Extract the [X, Y] coordinate from the center of the cell holding the provided text.  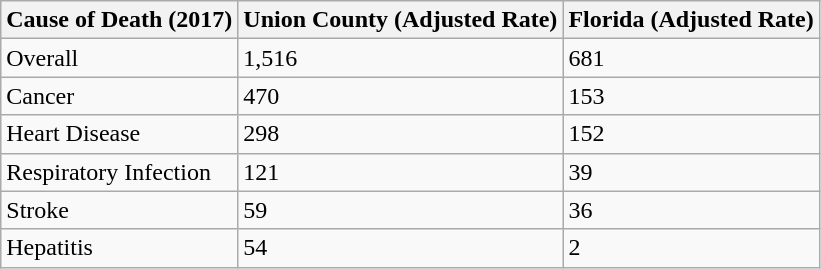
Union County (Adjusted Rate) [400, 20]
Cancer [120, 96]
470 [400, 96]
Cause of Death (2017) [120, 20]
121 [400, 172]
681 [691, 58]
Heart Disease [120, 134]
298 [400, 134]
59 [400, 210]
152 [691, 134]
2 [691, 248]
39 [691, 172]
Florida (Adjusted Rate) [691, 20]
36 [691, 210]
Stroke [120, 210]
1,516 [400, 58]
Hepatitis [120, 248]
54 [400, 248]
153 [691, 96]
Respiratory Infection [120, 172]
Overall [120, 58]
